Provide the (x, y) coordinate of the cell's center where the given text is located.  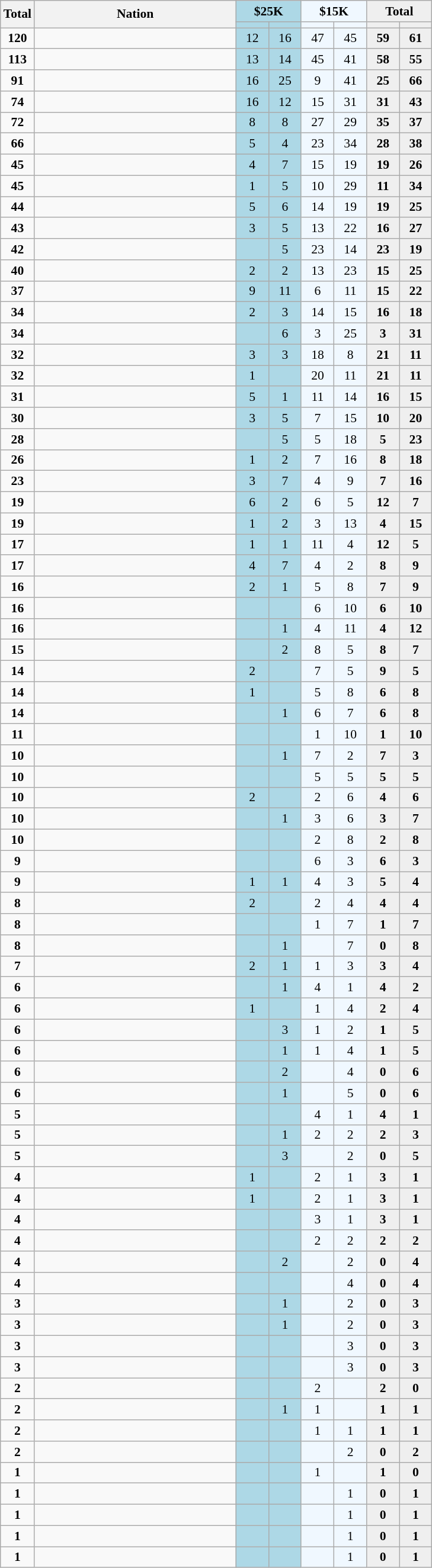
91 (18, 81)
$25K (268, 11)
47 (318, 38)
74 (18, 102)
72 (18, 123)
35 (383, 123)
38 (416, 144)
58 (383, 60)
59 (383, 38)
44 (18, 207)
Nation (135, 14)
61 (416, 38)
120 (18, 38)
55 (416, 60)
30 (18, 418)
40 (18, 271)
113 (18, 60)
$15K (334, 11)
42 (18, 249)
